Return [X, Y] of the center of cell containing provided text 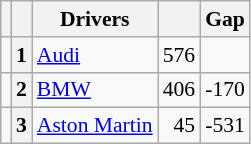
2 [22, 90]
Gap [225, 19]
-170 [225, 90]
Audi [95, 55]
1 [22, 55]
BMW [95, 90]
45 [180, 126]
-531 [225, 126]
406 [180, 90]
576 [180, 55]
Drivers [95, 19]
Aston Martin [95, 126]
3 [22, 126]
